Detect which cell encompasses the target text, then output its (X, Y) center coordinate. 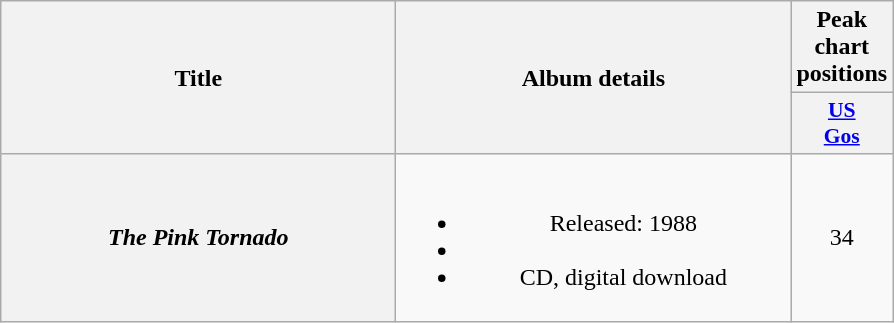
Released: 1988CD, digital download (594, 238)
Peak chart positions (842, 47)
Album details (594, 78)
The Pink Tornado (198, 238)
34 (842, 238)
Title (198, 78)
USGos (842, 124)
